Find where the given text appears and provide that cell's center as (x, y) coordinate. 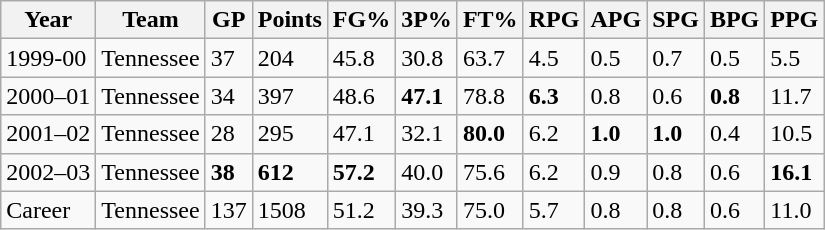
45.8 (361, 58)
37 (228, 58)
11.7 (794, 96)
51.2 (361, 210)
10.5 (794, 134)
204 (290, 58)
GP (228, 20)
PPG (794, 20)
0.9 (616, 172)
5.5 (794, 58)
40.0 (427, 172)
32.1 (427, 134)
1999-00 (48, 58)
57.2 (361, 172)
38 (228, 172)
6.3 (554, 96)
FT% (490, 20)
Career (48, 210)
2000–01 (48, 96)
612 (290, 172)
39.3 (427, 210)
Points (290, 20)
3P% (427, 20)
295 (290, 134)
137 (228, 210)
1508 (290, 210)
Year (48, 20)
SPG (676, 20)
BPG (734, 20)
63.7 (490, 58)
FG% (361, 20)
75.6 (490, 172)
397 (290, 96)
16.1 (794, 172)
2002–03 (48, 172)
78.8 (490, 96)
28 (228, 134)
4.5 (554, 58)
75.0 (490, 210)
11.0 (794, 210)
5.7 (554, 210)
APG (616, 20)
34 (228, 96)
0.4 (734, 134)
Team (150, 20)
30.8 (427, 58)
2001–02 (48, 134)
0.7 (676, 58)
48.6 (361, 96)
80.0 (490, 134)
RPG (554, 20)
